For the text-containing cell, return its midpoint in (x, y) coordinate format. 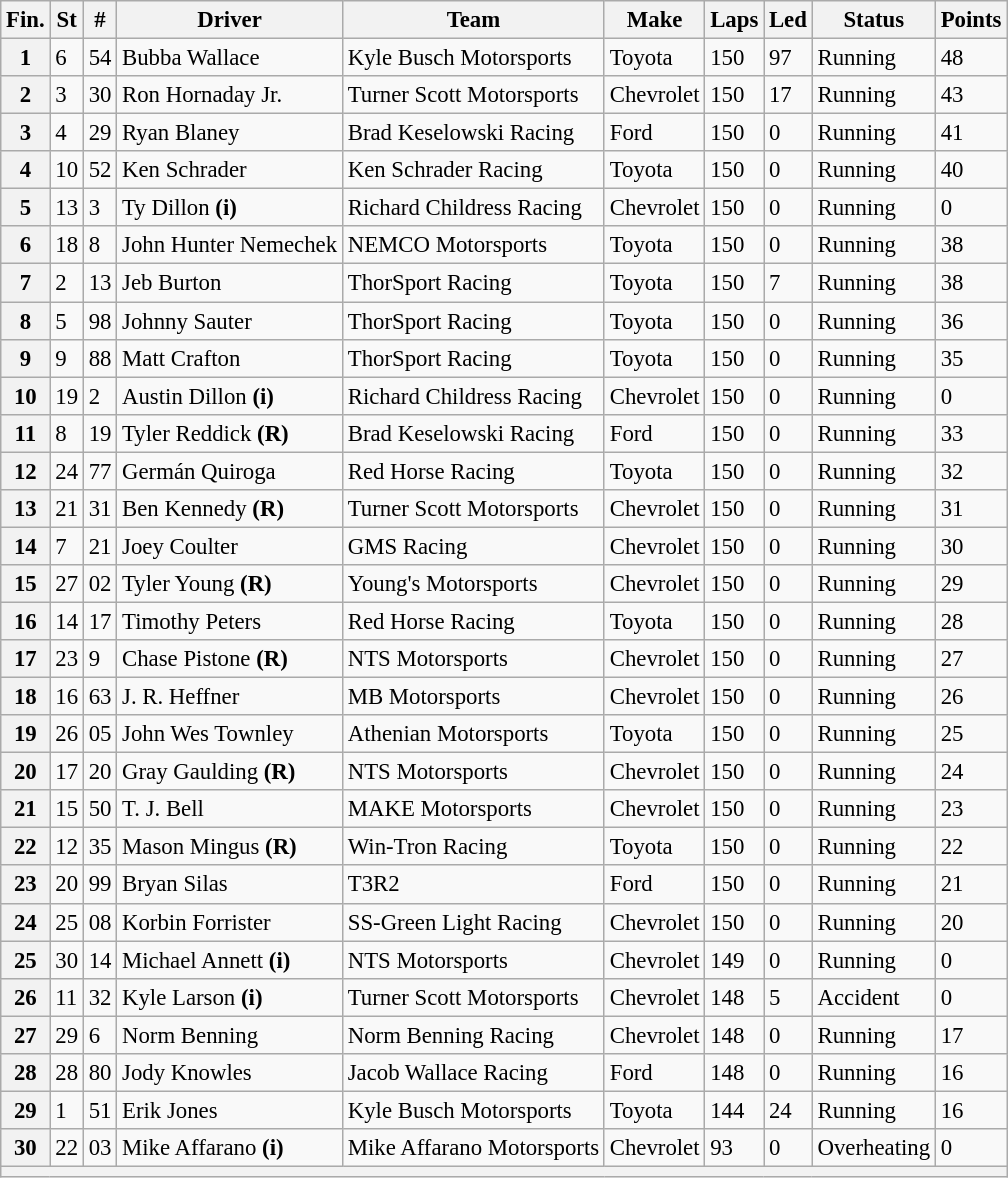
Athenian Motorsports (473, 734)
Tyler Young (R) (230, 584)
Michael Annett (i) (230, 960)
Young's Motorsports (473, 584)
Johnny Sauter (230, 321)
63 (100, 697)
Matt Crafton (230, 358)
40 (970, 170)
Accident (874, 997)
Chase Pistone (R) (230, 659)
Ryan Blaney (230, 133)
97 (788, 58)
St (66, 20)
77 (100, 471)
Joey Coulter (230, 546)
Mike Affarano Motorsports (473, 1148)
Bubba Wallace (230, 58)
MAKE Motorsports (473, 809)
48 (970, 58)
80 (100, 1073)
Norm Benning (230, 1035)
Timothy Peters (230, 621)
Jeb Burton (230, 283)
Jacob Wallace Racing (473, 1073)
Laps (734, 20)
Ron Hornaday Jr. (230, 95)
Korbin Forrister (230, 922)
41 (970, 133)
Points (970, 20)
Mason Mingus (R) (230, 847)
Led (788, 20)
99 (100, 885)
Team (473, 20)
98 (100, 321)
51 (100, 1110)
Germán Quiroga (230, 471)
Win-Tron Racing (473, 847)
Austin Dillon (i) (230, 396)
93 (734, 1148)
J. R. Heffner (230, 697)
Overheating (874, 1148)
33 (970, 433)
08 (100, 922)
52 (100, 170)
Make (654, 20)
Ben Kennedy (R) (230, 509)
John Wes Townley (230, 734)
T. J. Bell (230, 809)
02 (100, 584)
05 (100, 734)
Driver (230, 20)
# (100, 20)
88 (100, 358)
Tyler Reddick (R) (230, 433)
Bryan Silas (230, 885)
50 (100, 809)
149 (734, 960)
03 (100, 1148)
Kyle Larson (i) (230, 997)
NEMCO Motorsports (473, 245)
Status (874, 20)
Ken Schrader Racing (473, 170)
SS-Green Light Racing (473, 922)
Ty Dillon (i) (230, 208)
Ken Schrader (230, 170)
Erik Jones (230, 1110)
GMS Racing (473, 546)
54 (100, 58)
Gray Gaulding (R) (230, 772)
144 (734, 1110)
Norm Benning Racing (473, 1035)
36 (970, 321)
MB Motorsports (473, 697)
Fin. (26, 20)
T3R2 (473, 885)
John Hunter Nemechek (230, 245)
Jody Knowles (230, 1073)
Mike Affarano (i) (230, 1148)
43 (970, 95)
